Return the (x, y) coordinate for the center point of the cell that contains the specified text.  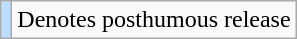
Denotes posthumous release (154, 20)
